Find where the given text appears and provide that cell's center as (x, y) coordinate. 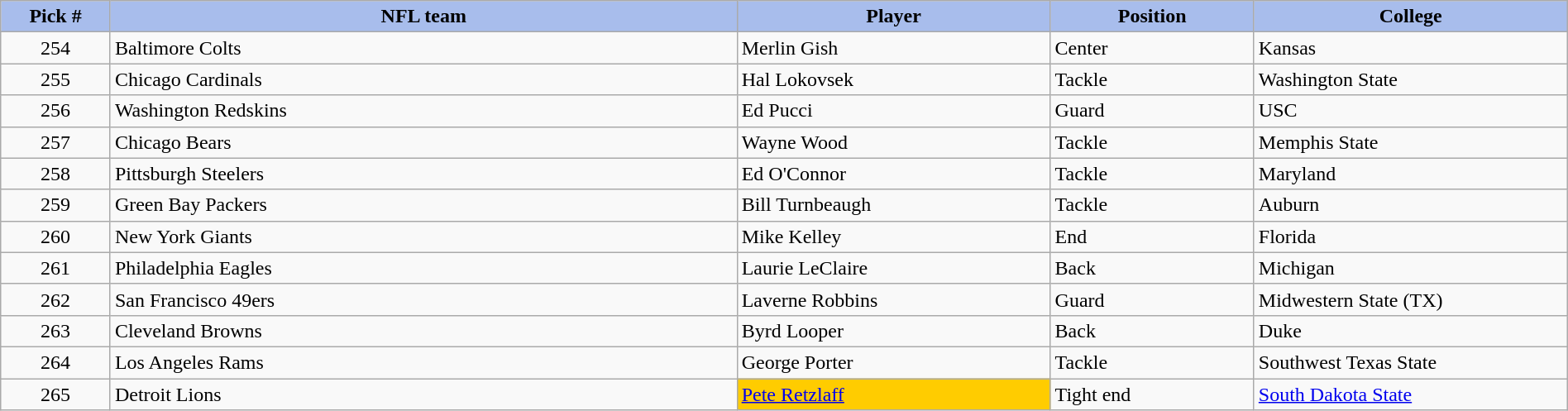
Pittsburgh Steelers (423, 174)
258 (56, 174)
Baltimore Colts (423, 48)
Chicago Cardinals (423, 79)
New York Giants (423, 237)
Center (1152, 48)
Washington Redskins (423, 111)
Maryland (1411, 174)
261 (56, 268)
Midwestern State (TX) (1411, 299)
Florida (1411, 237)
263 (56, 331)
Auburn (1411, 205)
Ed Pucci (893, 111)
Laurie LeClaire (893, 268)
College (1411, 17)
Mike Kelley (893, 237)
Pick # (56, 17)
257 (56, 142)
Duke (1411, 331)
Southwest Texas State (1411, 362)
260 (56, 237)
Pete Retzlaff (893, 394)
256 (56, 111)
Green Bay Packers (423, 205)
Cleveland Browns (423, 331)
George Porter (893, 362)
Laverne Robbins (893, 299)
Detroit Lions (423, 394)
Washington State (1411, 79)
Memphis State (1411, 142)
Michigan (1411, 268)
Byrd Looper (893, 331)
Philadelphia Eagles (423, 268)
USC (1411, 111)
262 (56, 299)
NFL team (423, 17)
Los Angeles Rams (423, 362)
Merlin Gish (893, 48)
Wayne Wood (893, 142)
Player (893, 17)
South Dakota State (1411, 394)
Tight end (1152, 394)
259 (56, 205)
Ed O'Connor (893, 174)
Hal Lokovsek (893, 79)
San Francisco 49ers (423, 299)
254 (56, 48)
265 (56, 394)
Kansas (1411, 48)
Bill Turnbeaugh (893, 205)
End (1152, 237)
264 (56, 362)
Chicago Bears (423, 142)
255 (56, 79)
Position (1152, 17)
